Identify which cell holds the provided text, then report its [X, Y] central coordinate. 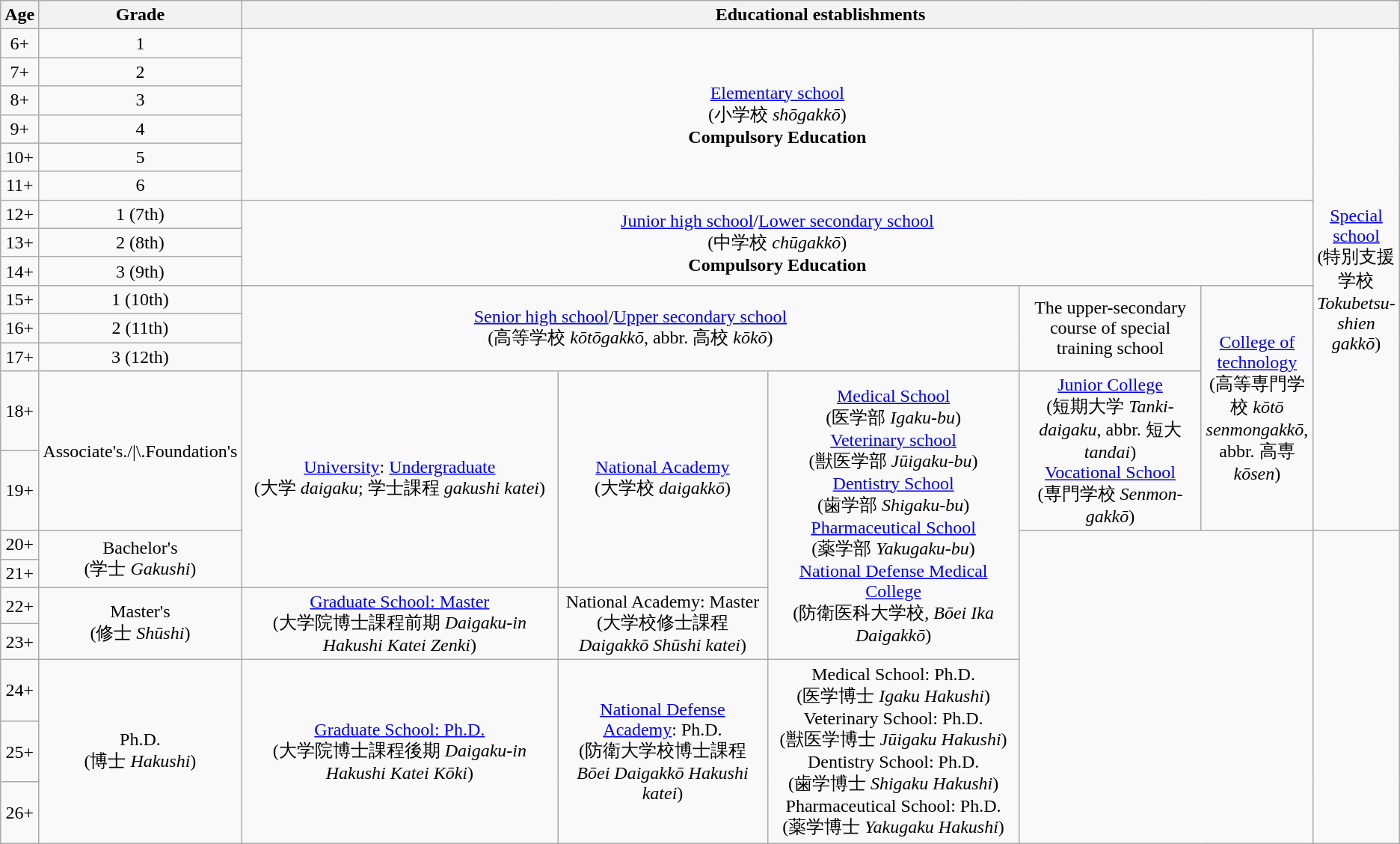
Elementary school(小学校 shōgakkō)Compulsory Education [778, 114]
24+ [19, 691]
Associate's./|\.Foundation's [141, 451]
18+ [19, 412]
2 (11th) [141, 328]
Graduate School: Master(大学院博士課程前期 Daigaku-in Hakushi Katei Zenki) [399, 624]
23+ [19, 642]
3 [141, 100]
9+ [19, 129]
Junior high school/Lower secondary school(中学校 chūgakkō)Compulsory Education [778, 242]
National Academy(大学校 daigakkō) [663, 480]
25+ [19, 751]
17+ [19, 357]
1 [141, 43]
Senior high school/Upper secondary school(高等学校 kōtōgakkō, abbr. 高校 kōkō) [630, 328]
19+ [19, 491]
12+ [19, 214]
1 (7th) [141, 214]
2 (8th) [141, 242]
Master's(修士 Shūshi) [141, 624]
2 [141, 72]
3 (12th) [141, 357]
6 [141, 186]
Special school(特別支援学校 Tokubetsu-shien gakkō) [1357, 280]
Graduate School: Ph.D.(大学院博士課程後期 Daigaku-in Hakushi Katei Kōki) [399, 751]
Ph.D.(博士 Hakushi) [141, 751]
Age [19, 15]
15+ [19, 299]
10+ [19, 157]
6+ [19, 43]
Grade [141, 15]
National Academy: Master(大学校修士課程 Daigakkō Shūshi katei) [663, 624]
College of technology(高等専門学校 kōtō senmongakkō, abbr. 高専 kōsen) [1257, 408]
14+ [19, 271]
26+ [19, 813]
4 [141, 129]
National Defense Academy: Ph.D.(防衛大学校博士課程 Bōei Daigakkō Hakushi katei) [663, 751]
5 [141, 157]
Junior College(短期大学 Tanki-daigaku, abbr. 短大 tandai)Vocational School(専門学校 Senmon-gakkō) [1110, 451]
11+ [19, 186]
The upper-secondary course of special training school [1110, 328]
21+ [19, 573]
20+ [19, 545]
13+ [19, 242]
Educational establishments [820, 15]
3 (9th) [141, 271]
1 (10th) [141, 299]
University: Undergraduate(大学 daigaku; 学士課程 gakushi katei) [399, 480]
16+ [19, 328]
Bachelor's(学士 Gakushi) [141, 559]
7+ [19, 72]
22+ [19, 605]
8+ [19, 100]
